Pinpoint the cell where the given text exists, returning its (x, y) midpoint coordinate. 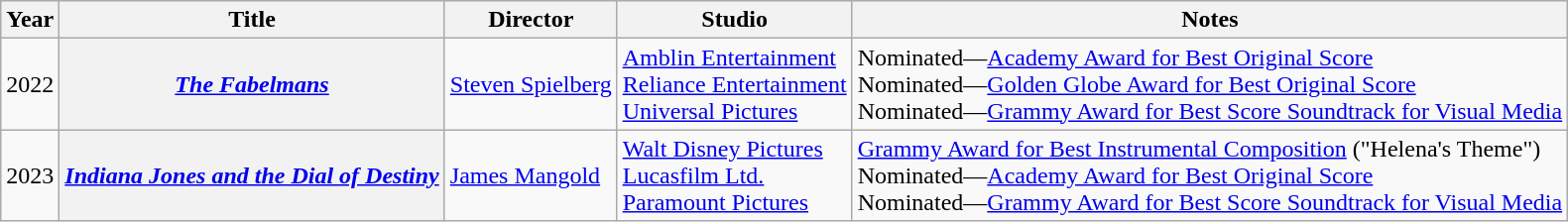
Walt Disney PicturesLucasfilm Ltd.Paramount Pictures (734, 175)
Steven Spielberg (531, 84)
Year (30, 20)
2023 (30, 175)
Amblin EntertainmentReliance EntertainmentUniversal Pictures (734, 84)
James Mangold (531, 175)
The Fabelmans (252, 84)
Indiana Jones and the Dial of Destiny (252, 175)
Studio (734, 20)
Notes (1210, 20)
Director (531, 20)
2022 (30, 84)
Title (252, 20)
